Detect which cell encompasses the target text, then output its [X, Y] center coordinate. 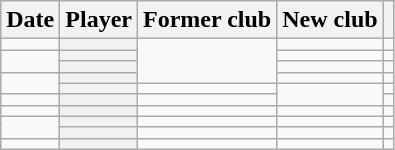
Player [99, 20]
Former club [206, 20]
Date [30, 20]
New club [330, 20]
